Return the (X, Y) coordinate for the center point of the cell that contains the specified text.  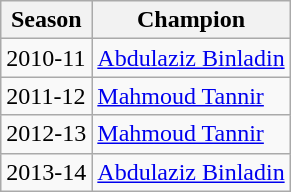
2012-13 (46, 134)
2011-12 (46, 96)
2013-14 (46, 172)
Season (46, 20)
2010-11 (46, 58)
Champion (191, 20)
